Find where the given text appears and provide that cell's center as [X, Y] coordinate. 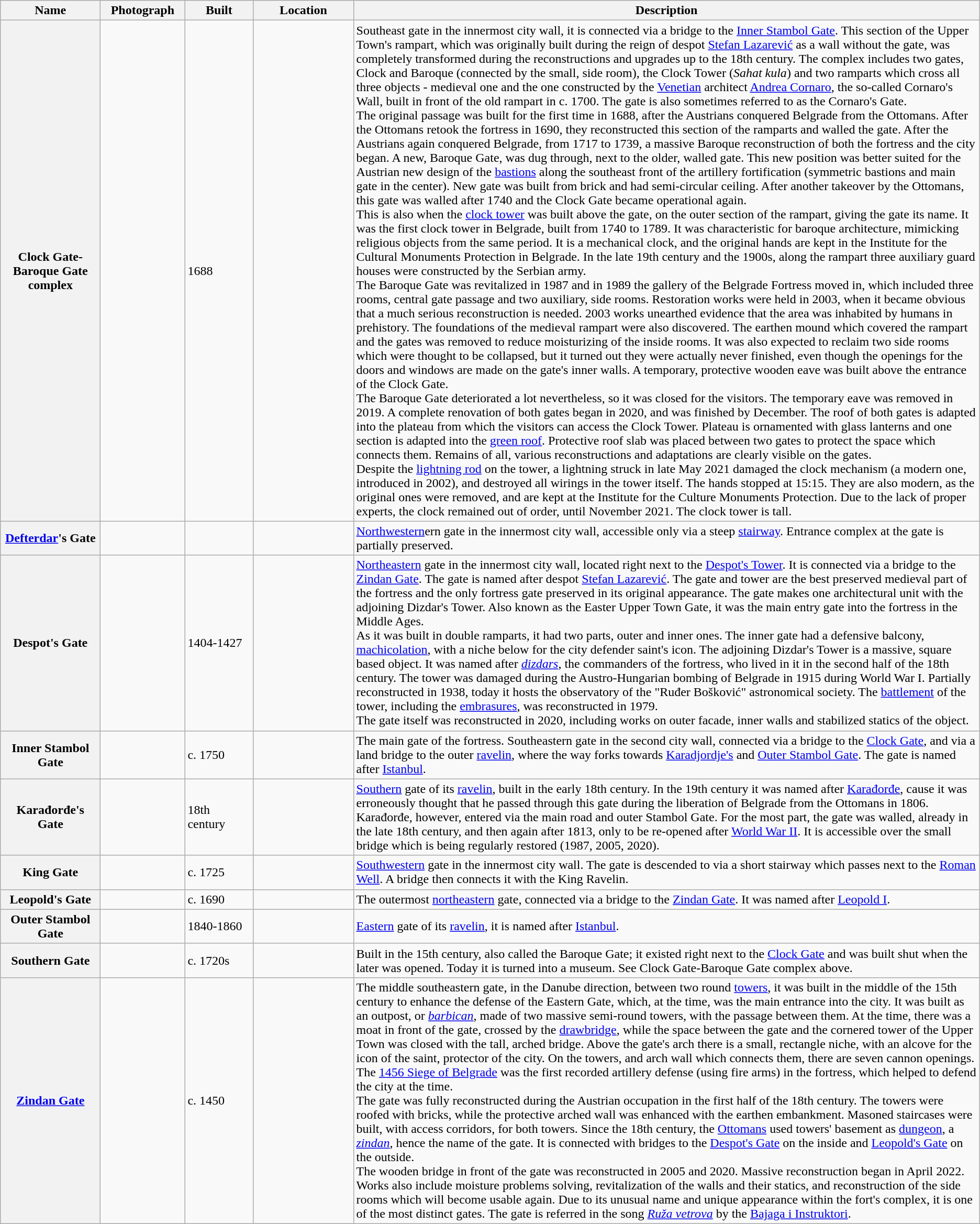
Built [219, 10]
Photograph [142, 10]
1404-1427 [219, 643]
Zindan Gate [50, 1100]
18th century [219, 817]
Clock Gate-Baroque Gate complex [50, 271]
c. 1720s [219, 961]
Southern Gate [50, 961]
c. 1725 [219, 873]
King Gate [50, 873]
c. 1690 [219, 899]
The outermost northeastern gate, connected via a bridge to the Zindan Gate. It was named after Leopold I. [666, 899]
Description [666, 10]
c. 1450 [219, 1100]
Leopold's Gate [50, 899]
Defterdar's Gate [50, 538]
Eastern gate of its ravelin, it is named after Istanbul. [666, 926]
c. 1750 [219, 755]
1840-1860 [219, 926]
Outer Stambol Gate [50, 926]
Name [50, 10]
Karađorđe's Gate [50, 817]
Inner Stambol Gate [50, 755]
1688 [219, 271]
Despot's Gate [50, 643]
Location [304, 10]
Northwesternern gate in the innermost city wall, accessible only via a steep stairway. Entrance complex at the gate is partially preserved. [666, 538]
